Detect which cell encompasses the target text, then output its [X, Y] center coordinate. 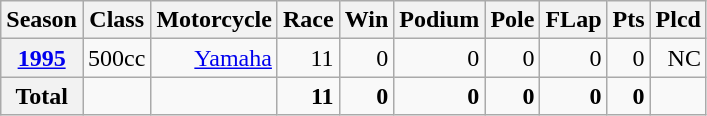
Pole [512, 20]
Yamaha [214, 58]
Win [366, 20]
Plcd [678, 20]
Class [116, 20]
Season [42, 20]
FLap [574, 20]
1995 [42, 58]
Total [42, 96]
Race [308, 20]
Pts [628, 20]
NC [678, 58]
Podium [440, 20]
500cc [116, 58]
Motorcycle [214, 20]
